Find where the given text appears and provide that cell's center as [X, Y] coordinate. 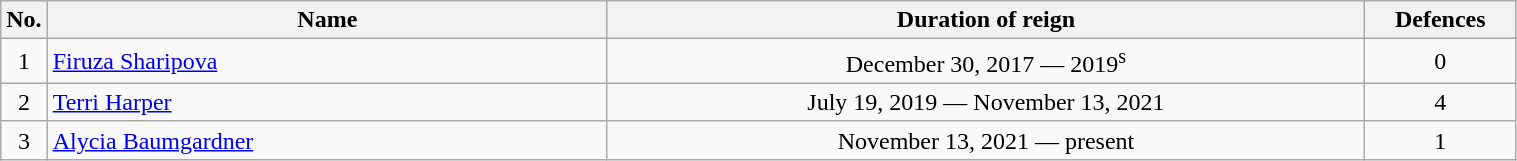
Duration of reign [986, 20]
3 [24, 140]
November 13, 2021 — present [986, 140]
Name [327, 20]
No. [24, 20]
July 19, 2019 — November 13, 2021 [986, 102]
Firuza Sharipova [327, 62]
Terri Harper [327, 102]
Defences [1441, 20]
Alycia Baumgardner [327, 140]
4 [1441, 102]
2 [24, 102]
0 [1441, 62]
December 30, 2017 — 2019s [986, 62]
